Output the (X, Y) coordinate of the center of the cell containing the given text.  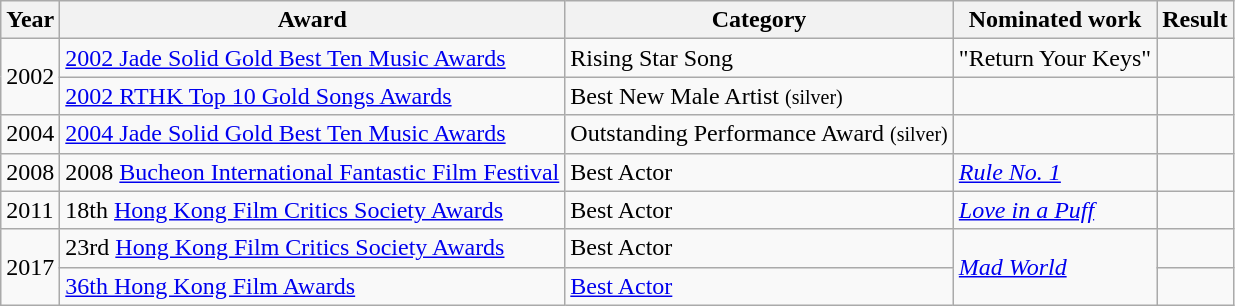
Rising Star Song (760, 58)
2002 RTHK Top 10 Gold Songs Awards (312, 96)
Mad World (1054, 267)
"Return Your Keys" (1054, 58)
36th Hong Kong Film Awards (312, 286)
23rd Hong Kong Film Critics Society Awards (312, 248)
Award (312, 20)
2002 Jade Solid Gold Best Ten Music Awards (312, 58)
2011 (30, 210)
Best New Male Artist (silver) (760, 96)
Outstanding Performance Award (silver) (760, 134)
2008 (30, 172)
Category (760, 20)
Love in a Puff (1054, 210)
2008 Bucheon International Fantastic Film Festival (312, 172)
Nominated work (1054, 20)
Rule No. 1 (1054, 172)
2004 Jade Solid Gold Best Ten Music Awards (312, 134)
Year (30, 20)
Result (1195, 20)
2002 (30, 77)
2017 (30, 267)
2004 (30, 134)
18th Hong Kong Film Critics Society Awards (312, 210)
